Determine the (X, Y) coordinate at the center of the cell enclosing the given text.  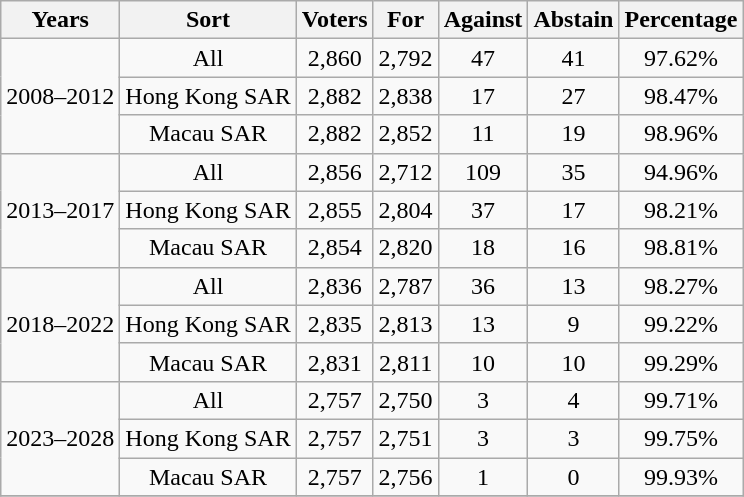
2013–2017 (60, 210)
16 (574, 248)
2,820 (406, 248)
41 (574, 58)
2,831 (334, 362)
11 (483, 134)
94.96% (681, 172)
2,750 (406, 400)
99.29% (681, 362)
2,751 (406, 438)
37 (483, 210)
Sort (208, 20)
36 (483, 286)
99.93% (681, 477)
35 (574, 172)
2,813 (406, 324)
2,835 (334, 324)
2,854 (334, 248)
4 (574, 400)
1 (483, 477)
Voters (334, 20)
2023–2028 (60, 438)
2,811 (406, 362)
109 (483, 172)
2,836 (334, 286)
2,838 (406, 96)
For (406, 20)
18 (483, 248)
2,712 (406, 172)
98.96% (681, 134)
9 (574, 324)
Against (483, 20)
19 (574, 134)
2,804 (406, 210)
2,756 (406, 477)
47 (483, 58)
99.22% (681, 324)
2,787 (406, 286)
98.27% (681, 286)
2,855 (334, 210)
98.21% (681, 210)
Years (60, 20)
Abstain (574, 20)
99.71% (681, 400)
2,856 (334, 172)
2018–2022 (60, 324)
2008–2012 (60, 96)
2,792 (406, 58)
2,860 (334, 58)
27 (574, 96)
97.62% (681, 58)
Percentage (681, 20)
2,852 (406, 134)
0 (574, 477)
98.47% (681, 96)
99.75% (681, 438)
98.81% (681, 248)
